Capture the cell that displays the provided text and extract its [x, y] central coordinate. 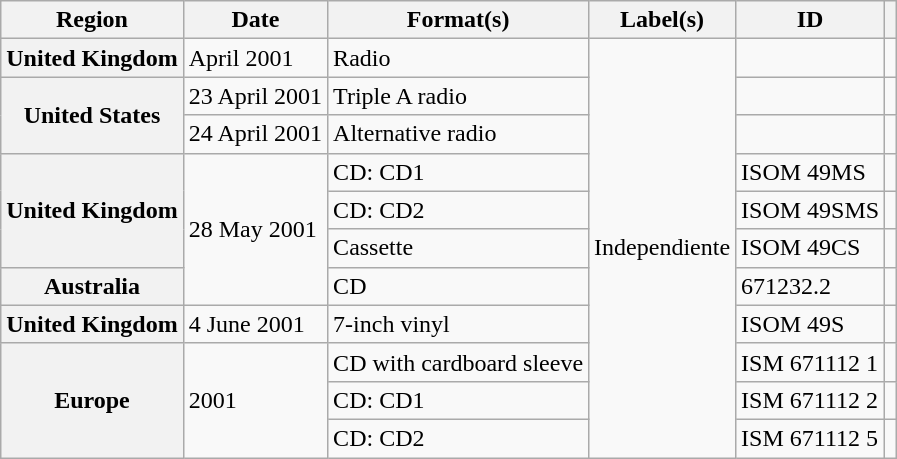
671232.2 [810, 286]
CD [458, 286]
United States [92, 115]
ISOM 49CS [810, 248]
Label(s) [662, 20]
April 2001 [255, 58]
Alternative radio [458, 134]
4 June 2001 [255, 324]
24 April 2001 [255, 134]
Date [255, 20]
ISOM 49MS [810, 172]
28 May 2001 [255, 229]
ISM 671112 2 [810, 400]
23 April 2001 [255, 96]
Europe [92, 400]
Radio [458, 58]
Region [92, 20]
ISM 671112 1 [810, 362]
Independiente [662, 248]
Australia [92, 286]
CD with cardboard sleeve [458, 362]
ISM 671112 5 [810, 438]
ISOM 49SMS [810, 210]
ID [810, 20]
ISOM 49S [810, 324]
7-inch vinyl [458, 324]
Cassette [458, 248]
2001 [255, 400]
Format(s) [458, 20]
Triple A radio [458, 96]
